Detect which cell encompasses the target text, then output its [X, Y] center coordinate. 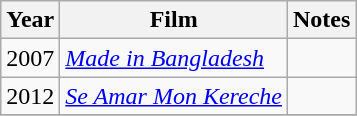
Notes [321, 20]
Year [30, 20]
Film [174, 20]
2007 [30, 58]
Made in Bangladesh [174, 58]
2012 [30, 96]
Se Amar Mon Kereche [174, 96]
